Identify which cell holds the provided text, then report its (x, y) central coordinate. 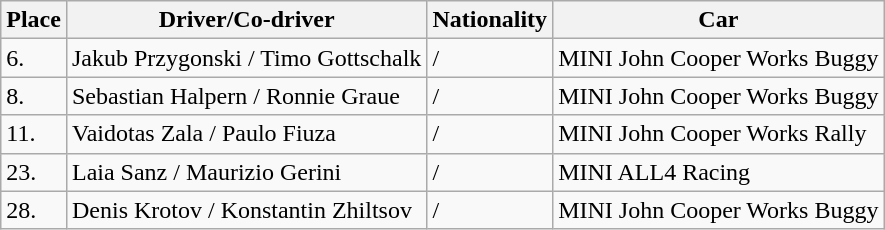
Nationality (490, 20)
Jakub Przygonski / Timo Gottschalk (246, 58)
Vaidotas Zala / Paulo Fiuza (246, 134)
Place (34, 20)
Sebastian Halpern / Ronnie Graue (246, 96)
Car (718, 20)
28. (34, 210)
11. (34, 134)
MINI John Cooper Works Rally (718, 134)
Laia Sanz / Maurizio Gerini (246, 172)
8. (34, 96)
6. (34, 58)
23. (34, 172)
MINI ALL4 Racing (718, 172)
Driver/Co-driver (246, 20)
Denis Krotov / Konstantin Zhiltsov (246, 210)
